Return the (X, Y) coordinate for the center point of the cell that contains the specified text.  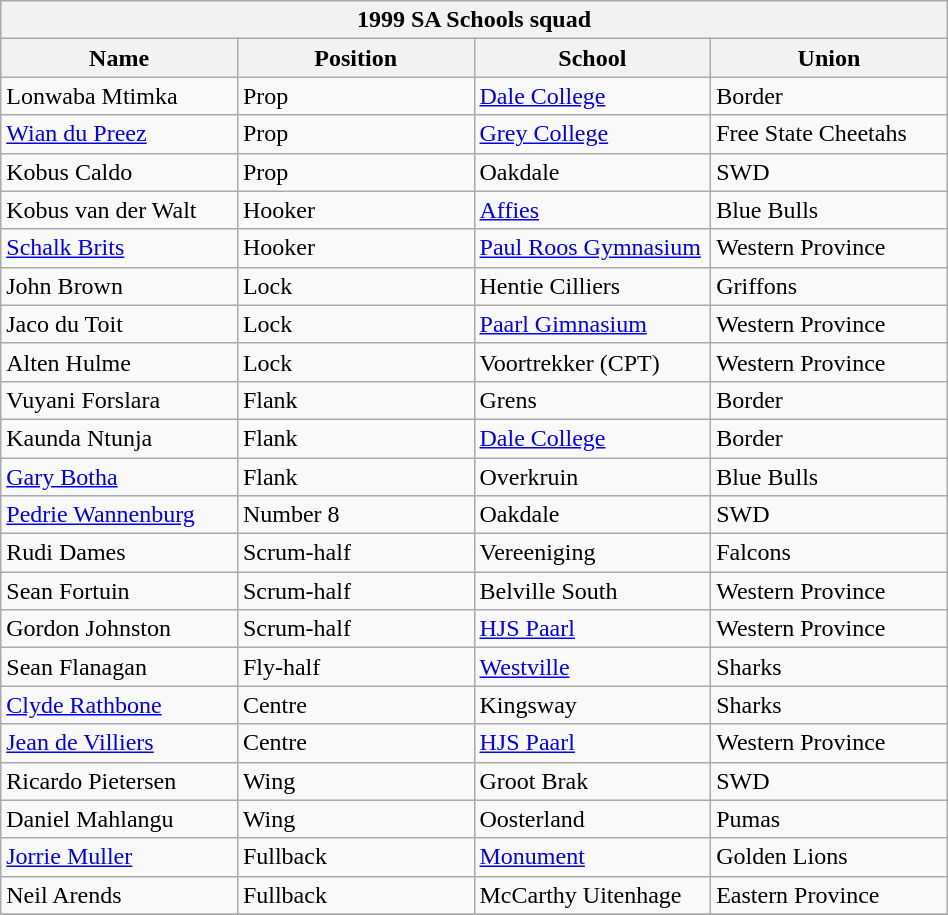
Pedrie Wannenburg (120, 515)
Kaunda Ntunja (120, 438)
Schalk Brits (120, 248)
Ricardo Pietersen (120, 781)
Number 8 (356, 515)
Golden Lions (830, 857)
John Brown (120, 286)
Alten Hulme (120, 362)
Groot Brak (592, 781)
McCarthy Uitenhage (592, 895)
Clyde Rathbone (120, 705)
Kobus Caldo (120, 172)
Union (830, 58)
Falcons (830, 553)
Griffons (830, 286)
Jaco du Toit (120, 324)
Westville (592, 667)
Free State Cheetahs (830, 134)
Lonwaba Mtimka (120, 96)
Pumas (830, 819)
Neil Arends (120, 895)
Jean de Villiers (120, 743)
Affies (592, 210)
Fly-half (356, 667)
Sean Flanagan (120, 667)
1999 SA Schools squad (474, 20)
Wian du Preez (120, 134)
Oosterland (592, 819)
Vuyani Forslara (120, 400)
Vereeniging (592, 553)
Voortrekker (CPT) (592, 362)
Name (120, 58)
Hentie Cilliers (592, 286)
Gary Botha (120, 477)
Rudi Dames (120, 553)
Daniel Mahlangu (120, 819)
Paarl Gimnasium (592, 324)
Eastern Province (830, 895)
Sean Fortuin (120, 591)
Grey College (592, 134)
Kobus van der Walt (120, 210)
Monument (592, 857)
Belville South (592, 591)
Overkruin (592, 477)
Paul Roos Gymnasium (592, 248)
Grens (592, 400)
Position (356, 58)
Jorrie Muller (120, 857)
Kingsway (592, 705)
School (592, 58)
Gordon Johnston (120, 629)
